From the cell containing the given text, extract its center point as (X, Y) coordinate. 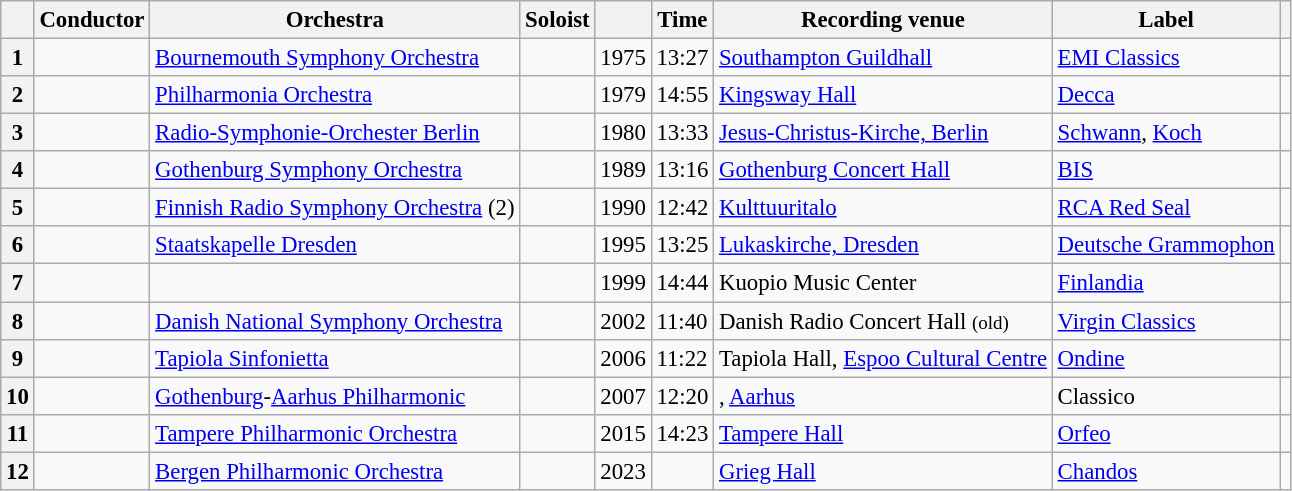
Finnish Radio Symphony Orchestra (2) (335, 208)
Jesus-Christus-Kirche, Berlin (884, 133)
Grieg Hall (884, 471)
2 (18, 95)
Philharmonia Orchestra (335, 95)
13:25 (682, 245)
BIS (1166, 170)
6 (18, 245)
11:40 (682, 321)
8 (18, 321)
, Aarhus (884, 396)
2015 (623, 433)
4 (18, 170)
14:23 (682, 433)
RCA Red Seal (1166, 208)
Lukaskirche, Dresden (884, 245)
Gothenburg Concert Hall (884, 170)
13:33 (682, 133)
3 (18, 133)
Tapiola Hall, Espoo Cultural Centre (884, 358)
Recording venue (884, 20)
Southampton Guildhall (884, 58)
Time (682, 20)
2023 (623, 471)
Gothenburg-Aarhus Philharmonic (335, 396)
Virgin Classics (1166, 321)
1979 (623, 95)
11:22 (682, 358)
Classico (1166, 396)
Kuopio Music Center (884, 283)
1989 (623, 170)
Bergen Philharmonic Orchestra (335, 471)
12:42 (682, 208)
Bournemouth Symphony Orchestra (335, 58)
12:20 (682, 396)
1995 (623, 245)
5 (18, 208)
Gothenburg Symphony Orchestra (335, 170)
14:44 (682, 283)
2006 (623, 358)
Danish Radio Concert Hall (old) (884, 321)
Tampere Hall (884, 433)
EMI Classics (1166, 58)
10 (18, 396)
1990 (623, 208)
Radio-Symphonie-Orchester Berlin (335, 133)
2007 (623, 396)
Soloist (558, 20)
Finlandia (1166, 283)
1999 (623, 283)
11 (18, 433)
12 (18, 471)
Decca (1166, 95)
7 (18, 283)
9 (18, 358)
Tapiola Sinfonietta (335, 358)
14:55 (682, 95)
1975 (623, 58)
Ondine (1166, 358)
Label (1166, 20)
Kingsway Hall (884, 95)
Chandos (1166, 471)
Orchestra (335, 20)
13:16 (682, 170)
Orfeo (1166, 433)
13:27 (682, 58)
Danish National Symphony Orchestra (335, 321)
Staatskapelle Dresden (335, 245)
2002 (623, 321)
Schwann, Koch (1166, 133)
1 (18, 58)
Kulttuuritalo (884, 208)
Tampere Philharmonic Orchestra (335, 433)
Conductor (92, 20)
1980 (623, 133)
Deutsche Grammophon (1166, 245)
